Search for the cell housing the specified text and yield its (X, Y) center coordinate. 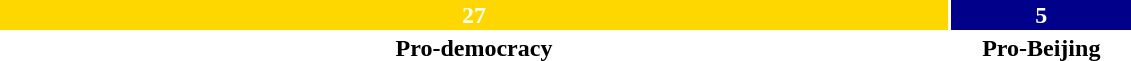
27 (474, 15)
